For the text-containing cell, return its midpoint in (x, y) coordinate format. 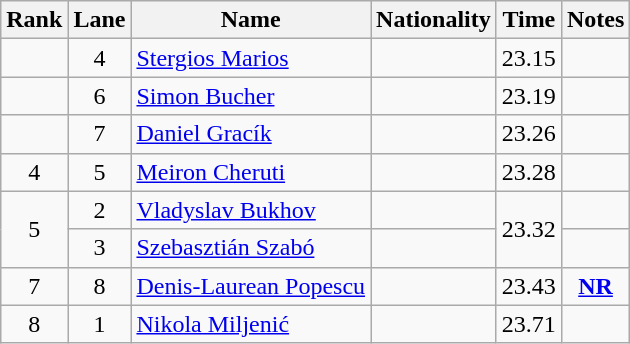
23.71 (528, 324)
Daniel Gracík (251, 134)
Meiron Cheruti (251, 172)
Notes (595, 20)
23.15 (528, 58)
23.32 (528, 229)
Stergios Marios (251, 58)
Szebasztián Szabó (251, 248)
NR (595, 286)
23.26 (528, 134)
2 (100, 210)
23.19 (528, 96)
Simon Bucher (251, 96)
Name (251, 20)
Rank (34, 20)
Time (528, 20)
6 (100, 96)
Vladyslav Bukhov (251, 210)
Nationality (434, 20)
Lane (100, 20)
23.43 (528, 286)
Denis-Laurean Popescu (251, 286)
Nikola Miljenić (251, 324)
3 (100, 248)
23.28 (528, 172)
1 (100, 324)
